Return (x, y) of the center of cell containing provided text 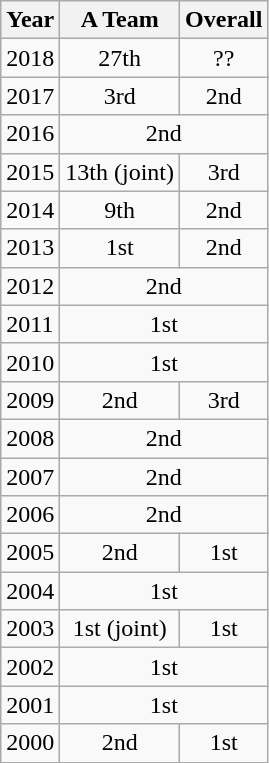
2002 (30, 667)
2014 (30, 210)
2003 (30, 629)
2008 (30, 438)
2000 (30, 743)
2017 (30, 96)
Overall (224, 20)
2015 (30, 172)
Year (30, 20)
9th (120, 210)
?? (224, 58)
2005 (30, 553)
2007 (30, 477)
2001 (30, 705)
2013 (30, 248)
27th (120, 58)
2011 (30, 324)
2006 (30, 515)
2018 (30, 58)
1st (joint) (120, 629)
2012 (30, 286)
2004 (30, 591)
2016 (30, 134)
A Team (120, 20)
2009 (30, 400)
2010 (30, 362)
13th (joint) (120, 172)
